Provide the (x, y) coordinate of the cell's center where the given text is located.  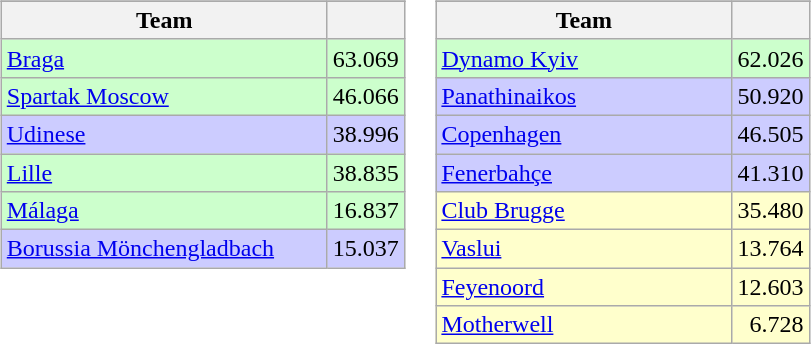
38.835 (366, 173)
Vaslui (584, 249)
Braga (164, 58)
41.310 (770, 173)
50.920 (770, 96)
46.066 (366, 96)
Udinese (164, 134)
Málaga (164, 211)
46.505 (770, 134)
Lille (164, 173)
16.837 (366, 211)
Panathinaikos (584, 96)
Spartak Moscow (164, 96)
35.480 (770, 211)
Club Brugge (584, 211)
12.603 (770, 287)
Feyenoord (584, 287)
62.026 (770, 58)
13.764 (770, 249)
Copenhagen (584, 134)
6.728 (770, 325)
Fenerbahçe (584, 173)
Motherwell (584, 325)
Borussia Mönchengladbach (164, 249)
15.037 (366, 249)
38.996 (366, 134)
Dynamo Kyiv (584, 58)
63.069 (366, 58)
